Provide the (X, Y) coordinate of the cell's center where the given text is located.  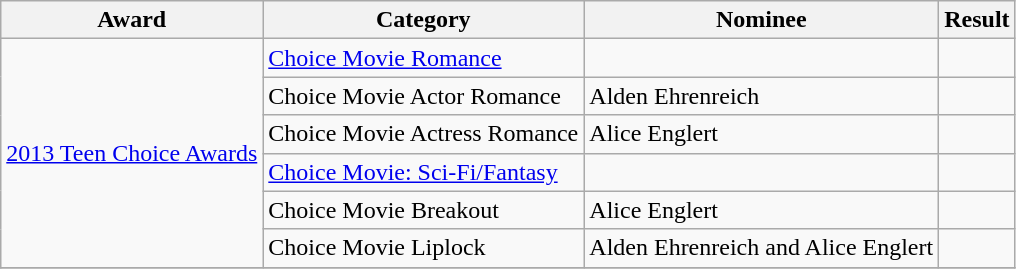
Category (424, 20)
Alden Ehrenreich and Alice Englert (762, 248)
Choice Movie: Sci-Fi/Fantasy (424, 172)
Choice Movie Romance (424, 58)
Result (977, 20)
Choice Movie Actor Romance (424, 96)
Award (132, 20)
2013 Teen Choice Awards (132, 153)
Choice Movie Liplock (424, 248)
Choice Movie Breakout (424, 210)
Nominee (762, 20)
Choice Movie Actress Romance (424, 134)
Alden Ehrenreich (762, 96)
